Scan for the cell matching the given text and deliver its (x, y) coordinate at center. 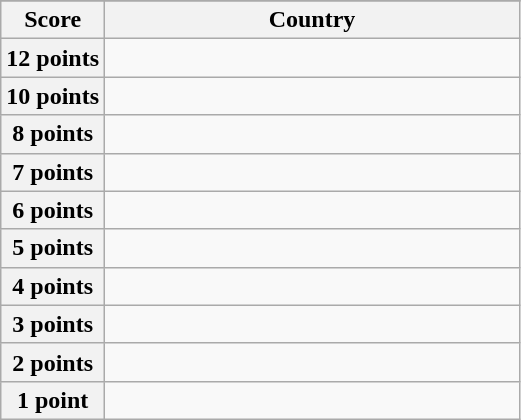
7 points (53, 172)
2 points (53, 362)
8 points (53, 134)
Country (312, 20)
10 points (53, 96)
3 points (53, 324)
12 points (53, 58)
5 points (53, 248)
6 points (53, 210)
Score (53, 20)
4 points (53, 286)
1 point (53, 400)
